Capture the cell that displays the provided text and extract its (X, Y) central coordinate. 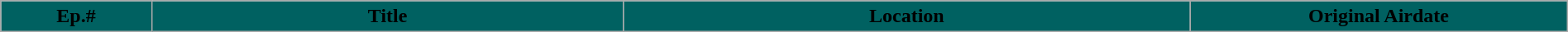
Original Airdate (1379, 16)
Location (906, 16)
Ep.# (76, 16)
Title (387, 16)
